Identify which cell holds the provided text, then report its [X, Y] central coordinate. 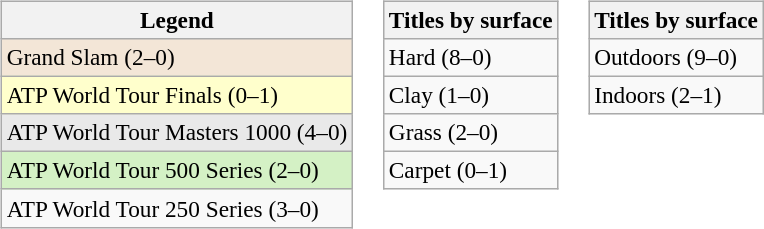
Grand Slam (2–0) [176, 57]
Grass (2–0) [470, 133]
Carpet (0–1) [470, 171]
Legend [176, 20]
Indoors (2–1) [676, 95]
ATP World Tour Finals (0–1) [176, 95]
ATP World Tour 500 Series (2–0) [176, 171]
Hard (8–0) [470, 57]
Outdoors (9–0) [676, 57]
Clay (1–0) [470, 95]
ATP World Tour 250 Series (3–0) [176, 208]
ATP World Tour Masters 1000 (4–0) [176, 133]
